Detect which cell encompasses the target text, then output its (X, Y) center coordinate. 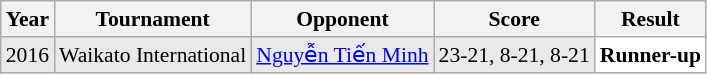
Opponent (342, 19)
Nguyễn Tiến Minh (342, 55)
Score (514, 19)
Result (650, 19)
2016 (28, 55)
23-21, 8-21, 8-21 (514, 55)
Runner-up (650, 55)
Tournament (152, 19)
Waikato International (152, 55)
Year (28, 19)
